Provide the [X, Y] coordinate of the cell's center where the given text is located.  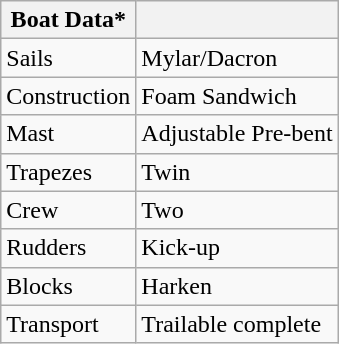
Two [237, 210]
Sails [68, 58]
Crew [68, 210]
Boat Data* [68, 20]
Rudders [68, 248]
Trapezes [68, 172]
Harken [237, 286]
Construction [68, 96]
Twin [237, 172]
Adjustable Pre-bent [237, 134]
Transport [68, 324]
Trailable complete [237, 324]
Mast [68, 134]
Blocks [68, 286]
Kick-up [237, 248]
Foam Sandwich [237, 96]
Mylar/Dacron [237, 58]
